For the text-containing cell, return its midpoint in (X, Y) coordinate format. 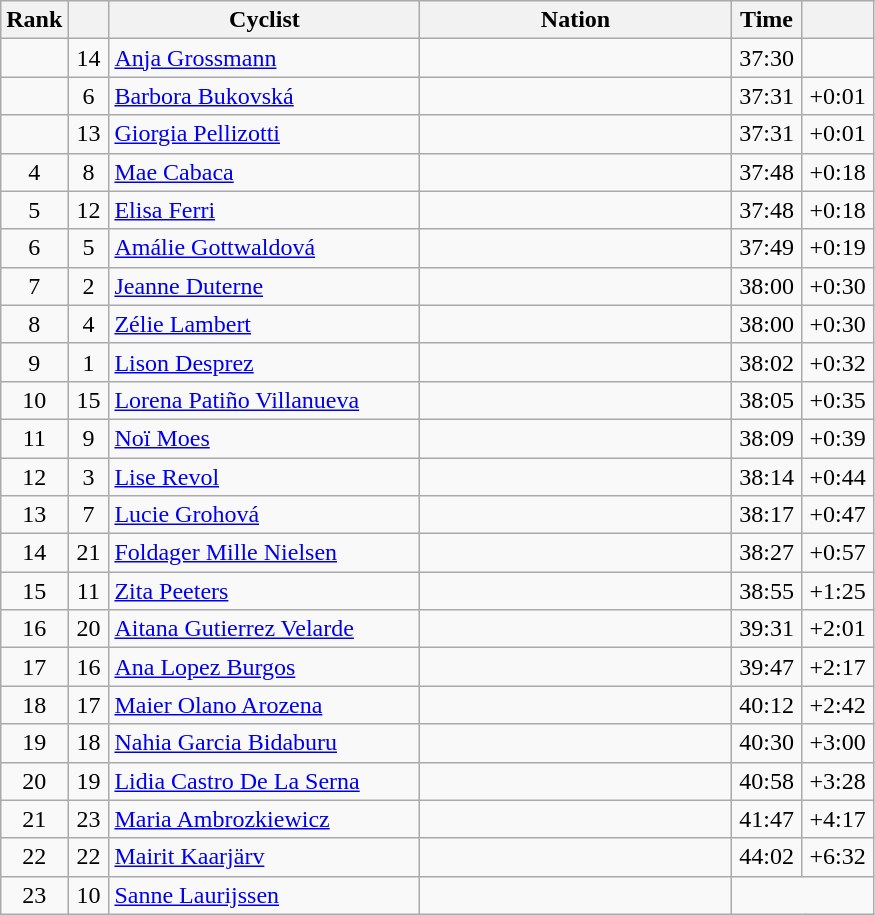
Aitana Gutierrez Velarde (264, 629)
Giorgia Pellizotti (264, 134)
+0:47 (838, 515)
+0:39 (838, 438)
38:09 (766, 438)
39:31 (766, 629)
Sanne Laurijssen (264, 895)
Anja Grossmann (264, 58)
+2:42 (838, 705)
41:47 (766, 819)
37:30 (766, 58)
Nation (576, 20)
+3:28 (838, 781)
Lison Desprez (264, 362)
+1:25 (838, 591)
38:55 (766, 591)
Cyclist (264, 20)
37:49 (766, 248)
+0:35 (838, 400)
+3:00 (838, 743)
Ana Lopez Burgos (264, 667)
1 (88, 362)
Lorena Patiño Villanueva (264, 400)
Lidia Castro De La Serna (264, 781)
Nahia Garcia Bidaburu (264, 743)
+0:32 (838, 362)
3 (88, 477)
+0:57 (838, 553)
40:30 (766, 743)
Foldager Mille Nielsen (264, 553)
+0:19 (838, 248)
38:14 (766, 477)
Maria Ambrozkiewicz (264, 819)
Mairit Kaarjärv (264, 857)
Zélie Lambert (264, 324)
Noï Moes (264, 438)
44:02 (766, 857)
38:17 (766, 515)
Barbora Bukovská (264, 96)
Elisa Ferri (264, 210)
+4:17 (838, 819)
39:47 (766, 667)
Jeanne Duterne (264, 286)
Lucie Grohová (264, 515)
38:02 (766, 362)
40:12 (766, 705)
38:05 (766, 400)
Mae Cabaca (264, 172)
+2:17 (838, 667)
+6:32 (838, 857)
Maier Olano Arozena (264, 705)
+2:01 (838, 629)
Zita Peeters (264, 591)
40:58 (766, 781)
+0:44 (838, 477)
Lise Revol (264, 477)
Amálie Gottwaldová (264, 248)
2 (88, 286)
38:27 (766, 553)
Time (766, 20)
Rank (34, 20)
